Extract the (X, Y) coordinate from the center of the cell holding the provided text.  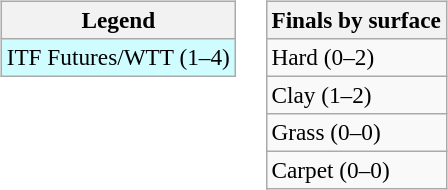
Carpet (0–0) (356, 171)
ITF Futures/WTT (1–4) (118, 57)
Clay (1–2) (356, 95)
Legend (118, 20)
Hard (0–2) (356, 57)
Finals by surface (356, 20)
Grass (0–0) (356, 133)
